Output the (X, Y) coordinate of the center of the cell containing the given text.  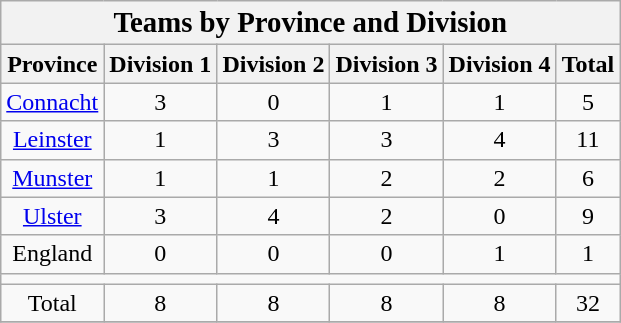
Connacht (52, 102)
Division 3 (386, 64)
Leinster (52, 140)
England (52, 254)
5 (588, 102)
32 (588, 303)
Division 2 (274, 64)
9 (588, 216)
Teams by Province and Division (310, 23)
Province (52, 64)
6 (588, 178)
11 (588, 140)
Ulster (52, 216)
Division 1 (160, 64)
Munster (52, 178)
Division 4 (500, 64)
